Determine the (X, Y) coordinate at the center of the cell enclosing the given text.  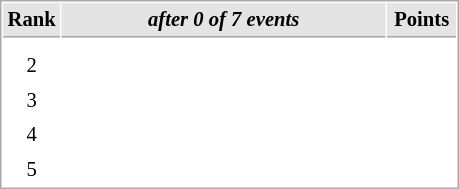
4 (32, 134)
Points (422, 20)
Rank (32, 20)
3 (32, 100)
5 (32, 170)
2 (32, 66)
after 0 of 7 events (224, 20)
